Scan for the cell matching the given text and deliver its [x, y] coordinate at center. 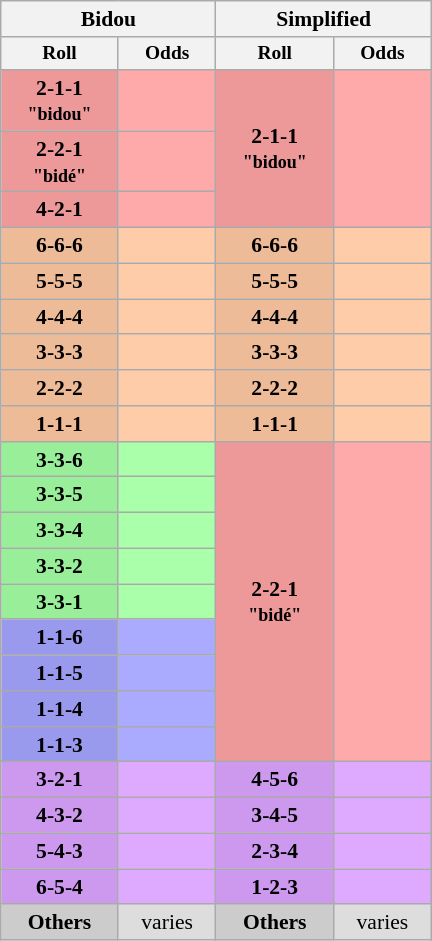
Bidou [108, 19]
1-1-6 [60, 638]
3-2-1 [60, 780]
1-2-3 [274, 887]
2-3-4 [274, 852]
1-1-5 [60, 673]
3-3-1 [60, 602]
5-4-3 [60, 852]
3-3-4 [60, 531]
4-5-6 [274, 780]
4-2-1 [60, 210]
3-4-5 [274, 816]
3-3-5 [60, 495]
3-3-2 [60, 566]
Simplified [324, 19]
1-1-4 [60, 709]
4-3-2 [60, 816]
1-1-3 [60, 745]
3-3-6 [60, 460]
6-5-4 [60, 887]
